Detect which cell encompasses the target text, then output its [x, y] center coordinate. 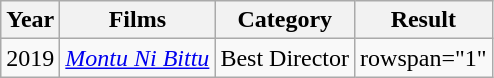
Result [424, 20]
Category [285, 20]
Year [30, 20]
2019 [30, 58]
Montu Ni Bittu [138, 58]
Films [138, 20]
Best Director [285, 58]
rowspan="1" [424, 58]
